Provide the (x, y) coordinate of the cell's center where the given text is located.  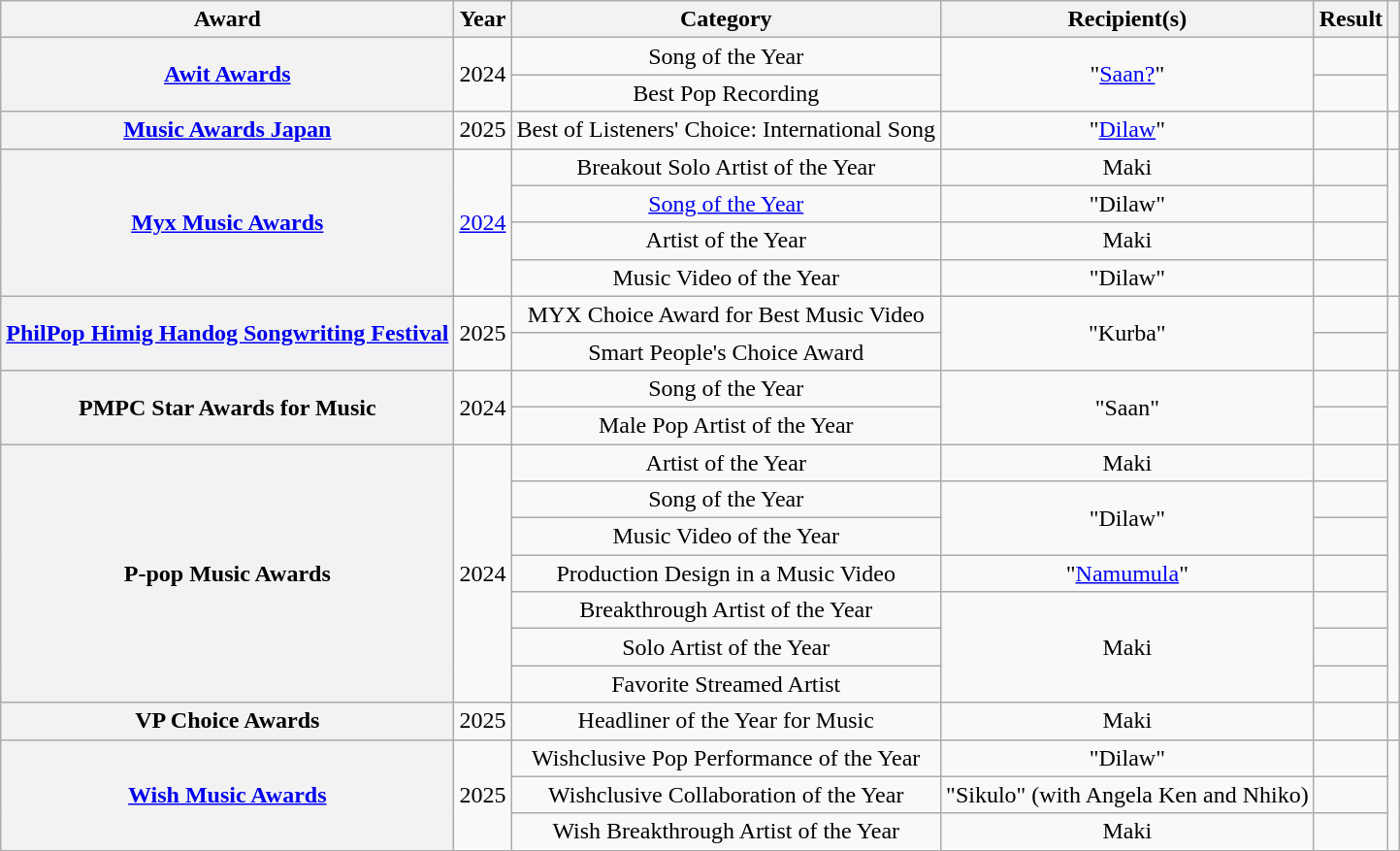
"Namumula" (1127, 573)
Breakthrough Artist of the Year (726, 610)
Result (1351, 19)
Awit Awards (227, 75)
Smart People's Choice Award (726, 351)
Best Pop Recording (726, 93)
Male Pop Artist of the Year (726, 425)
VP Choice Awards (227, 721)
Award (227, 19)
Wishclusive Pop Performance of the Year (726, 758)
"Saan?" (1127, 75)
P-pop Music Awards (227, 573)
Solo Artist of the Year (726, 647)
Recipient(s) (1127, 19)
Best of Listeners' Choice: International Song (726, 130)
Myx Music Awards (227, 222)
PMPC Star Awards for Music (227, 407)
Wish Music Awards (227, 795)
Year (483, 19)
PhilPop Himig Handog Songwriting Festival (227, 333)
Wish Breakthrough Artist of the Year (726, 832)
Music Awards Japan (227, 130)
MYX Choice Award for Best Music Video (726, 314)
Wishclusive Collaboration of the Year (726, 795)
Category (726, 19)
Headliner of the Year for Music (726, 721)
Breakout Solo Artist of the Year (726, 167)
Production Design in a Music Video (726, 573)
"Sikulo" (with Angela Ken and Nhiko) (1127, 795)
"Saan" (1127, 407)
Favorite Streamed Artist (726, 684)
"Kurba" (1127, 333)
